Scan for the cell matching the given text and deliver its [x, y] coordinate at center. 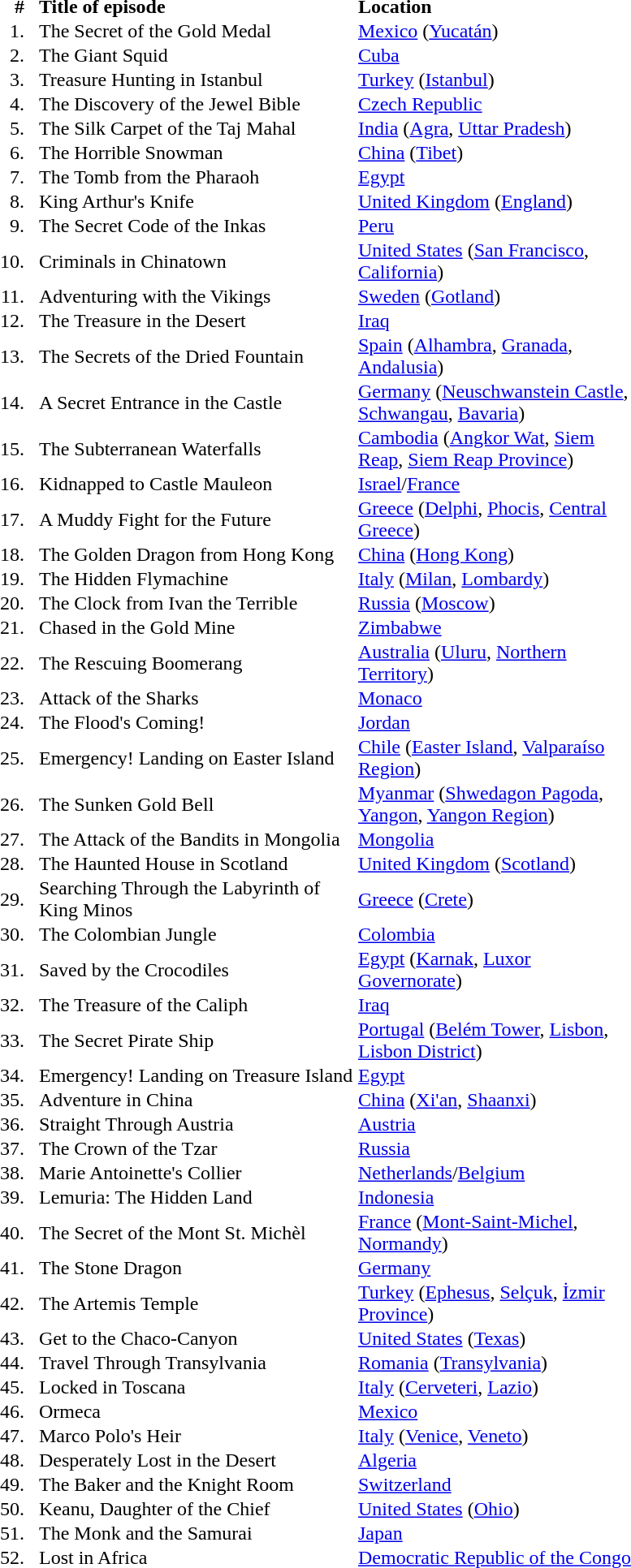
49. [12, 1485]
22. [12, 663]
The Treasure in the Desert [197, 321]
25. [12, 758]
King Arthur's Knife [197, 201]
9. [12, 226]
21. [12, 628]
The Monk and the Samurai [197, 1534]
Treasure Hunting in Istanbul [197, 80]
The Golden Dragon from Hong Kong [197, 555]
Ormeca [197, 1412]
The Silk Carpet of the Taj Mahal [197, 128]
13. [12, 356]
Searching Through the Labyrinth of King Minos [197, 899]
The Baker and the Knight Room [197, 1485]
2. [12, 55]
A Secret Entrance in the Castle [197, 403]
47. [12, 1437]
45. [12, 1388]
The Secret of the Mont St. Michèl [197, 1233]
The Giant Squid [197, 55]
43. [12, 1339]
The Secret Code of the Inkas [197, 226]
The Rescuing Boomerang [197, 663]
The Discovery of the Jewel Bible [197, 104]
Get to the Chaco-Canyon [197, 1339]
51. [12, 1534]
16. [12, 484]
Lemuria: The Hidden Land [197, 1198]
Marie Antoinette's Collier [197, 1174]
The Subterranean Waterfalls [197, 449]
The Tomb from the Pharaoh [197, 177]
42. [12, 1303]
38. [12, 1174]
The Haunted House in Scotland [197, 864]
Locked in Toscana [197, 1388]
18. [12, 555]
36. [12, 1125]
Adventuring with the Vikings [197, 297]
Desperately Lost in the Desert [197, 1461]
32. [12, 1005]
48. [12, 1461]
Emergency! Landing on Easter Island [197, 758]
15. [12, 449]
The Flood's Coming! [197, 722]
The Artemis Temple [197, 1303]
3. [12, 80]
The Colombian Jungle [197, 935]
The Secret Pirate Ship [197, 1040]
17. [12, 519]
33. [12, 1040]
11. [12, 297]
41. [12, 1268]
The Clock from Ivan the Terrible [197, 604]
The Secrets of the Dried Fountain [197, 356]
31. [12, 970]
20. [12, 604]
29. [12, 899]
The Attack of the Bandits in Mongolia [197, 839]
Saved by the Crocodiles [197, 970]
40. [12, 1233]
Emergency! Landing on Treasure Island [197, 1076]
50. [12, 1510]
Chased in the Gold Mine [197, 628]
5. [12, 128]
The Horrible Snowman [197, 153]
4. [12, 104]
26. [12, 804]
Criminals in Chinatown [197, 261]
39. [12, 1198]
7. [12, 177]
Attack of the Sharks [197, 698]
12. [12, 321]
35. [12, 1101]
27. [12, 839]
44. [12, 1363]
The Hidden Flymachine [197, 579]
30. [12, 935]
Straight Through Austria [197, 1125]
23. [12, 698]
1. [12, 31]
The Secret of the Gold Medal [197, 31]
37. [12, 1149]
8. [12, 201]
10. [12, 261]
34. [12, 1076]
The Crown of the Tzar [197, 1149]
The Sunken Gold Bell [197, 804]
14. [12, 403]
6. [12, 153]
The Treasure of the Caliph [197, 1005]
Travel Through Transylvania [197, 1363]
28. [12, 864]
24. [12, 722]
Adventure in China [197, 1101]
Kidnapped to Castle Mauleon [197, 484]
A Muddy Fight for the Future [197, 519]
Keanu, Daughter of the Chief [197, 1510]
46. [12, 1412]
Marco Polo's Heir [197, 1437]
The Stone Dragon [197, 1268]
19. [12, 579]
